Return the (x, y) coordinate for the center point of the cell that contains the specified text.  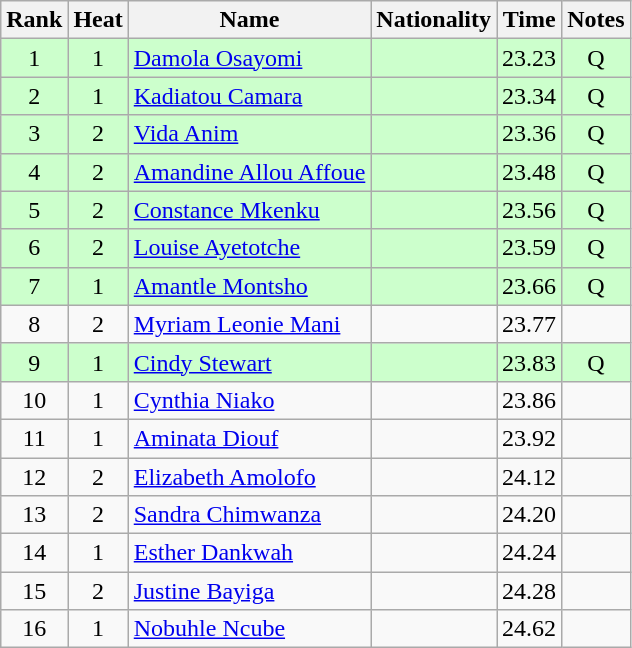
23.86 (530, 400)
8 (34, 324)
Sandra Chimwanza (250, 515)
Constance Mkenku (250, 210)
23.83 (530, 362)
Name (250, 20)
Aminata Diouf (250, 438)
24.24 (530, 553)
Cindy Stewart (250, 362)
23.77 (530, 324)
5 (34, 210)
Nobuhle Ncube (250, 629)
Esther Dankwah (250, 553)
23.92 (530, 438)
Justine Bayiga (250, 591)
Nationality (434, 20)
15 (34, 591)
23.56 (530, 210)
Time (530, 20)
Louise Ayetotche (250, 248)
Cynthia Niako (250, 400)
13 (34, 515)
12 (34, 477)
7 (34, 286)
Damola Osayomi (250, 58)
14 (34, 553)
24.62 (530, 629)
16 (34, 629)
Myriam Leonie Mani (250, 324)
24.28 (530, 591)
Amandine Allou Affoue (250, 172)
11 (34, 438)
Elizabeth Amolofo (250, 477)
9 (34, 362)
Vida Anim (250, 134)
Rank (34, 20)
3 (34, 134)
23.59 (530, 248)
6 (34, 248)
23.34 (530, 96)
24.12 (530, 477)
23.48 (530, 172)
4 (34, 172)
Notes (596, 20)
Kadiatou Camara (250, 96)
23.66 (530, 286)
Amantle Montsho (250, 286)
23.36 (530, 134)
24.20 (530, 515)
10 (34, 400)
23.23 (530, 58)
Heat (98, 20)
